Find where the given text appears and provide that cell's center as [x, y] coordinate. 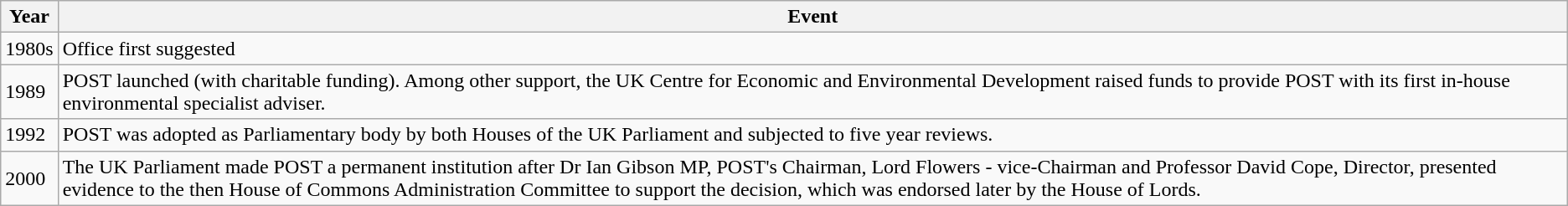
Year [29, 17]
1980s [29, 49]
2000 [29, 178]
Office first suggested [812, 49]
1989 [29, 92]
Event [812, 17]
1992 [29, 135]
POST was adopted as Parliamentary body by both Houses of the UK Parliament and subjected to five year reviews. [812, 135]
